Output the [x, y] coordinate of the center of the cell containing the given text.  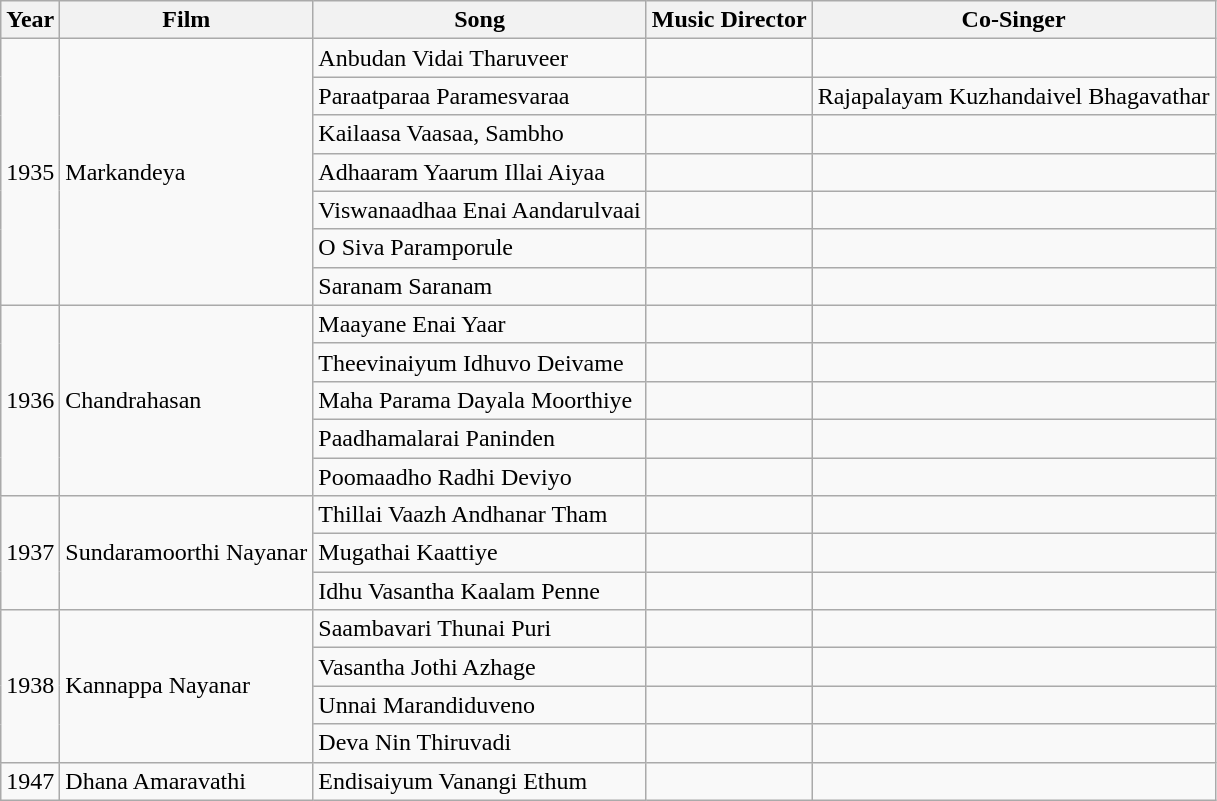
Co-Singer [1014, 20]
Endisaiyum Vanangi Ethum [480, 781]
Song [480, 20]
Rajapalayam Kuzhandaivel Bhagavathar [1014, 96]
Anbudan Vidai Tharuveer [480, 58]
Chandrahasan [186, 400]
Idhu Vasantha Kaalam Penne [480, 591]
1938 [30, 686]
Maayane Enai Yaar [480, 324]
1935 [30, 172]
Deva Nin Thiruvadi [480, 743]
Mugathai Kaattiye [480, 553]
Viswanaadhaa Enai Aandarulvaai [480, 210]
Year [30, 20]
Paadhamalarai Paninden [480, 438]
Markandeya [186, 172]
Theevinaiyum Idhuvo Deivame [480, 362]
Dhana Amaravathi [186, 781]
Adhaaram Yaarum Illai Aiyaa [480, 172]
1947 [30, 781]
Maha Parama Dayala Moorthiye [480, 400]
1936 [30, 400]
Saranam Saranam [480, 286]
Music Director [729, 20]
Sundaramoorthi Nayanar [186, 553]
Vasantha Jothi Azhage [480, 667]
Unnai Marandiduveno [480, 705]
Thillai Vaazh Andhanar Tham [480, 515]
Film [186, 20]
Paraatparaa Paramesvaraa [480, 96]
Kailaasa Vaasaa, Sambho [480, 134]
O Siva Paramporule [480, 248]
1937 [30, 553]
Saambavari Thunai Puri [480, 629]
Poomaadho Radhi Deviyo [480, 477]
Kannappa Nayanar [186, 686]
